For the text-containing cell, return its midpoint in (X, Y) coordinate format. 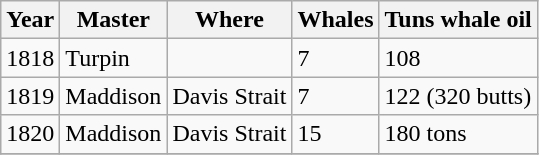
122 (320 butts) (458, 96)
1820 (30, 134)
1818 (30, 58)
Year (30, 20)
180 tons (458, 134)
Whales (336, 20)
1819 (30, 96)
Where (230, 20)
15 (336, 134)
Master (114, 20)
Turpin (114, 58)
Tuns whale oil (458, 20)
108 (458, 58)
